Return [X, Y] of the center of cell containing provided text 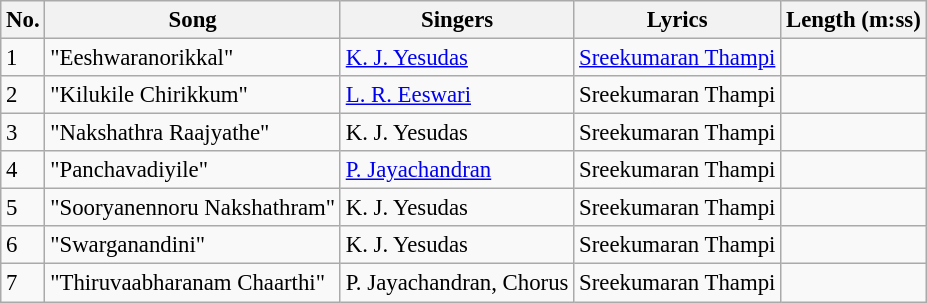
7 [23, 283]
1 [23, 58]
P. Jayachandran [456, 170]
L. R. Eeswari [456, 95]
Lyrics [678, 20]
2 [23, 95]
4 [23, 170]
Singers [456, 20]
"Sooryanennoru Nakshathram" [193, 208]
P. Jayachandran, Chorus [456, 283]
No. [23, 20]
"Kilukile Chirikkum" [193, 95]
Length (m:ss) [854, 20]
5 [23, 208]
"Nakshathra Raajyathe" [193, 133]
"Eeshwaranorikkal" [193, 58]
Song [193, 20]
"Swarganandini" [193, 245]
3 [23, 133]
"Panchavadiyile" [193, 170]
6 [23, 245]
"Thiruvaabharanam Chaarthi" [193, 283]
